For the text-containing cell, return its midpoint in [X, Y] coordinate format. 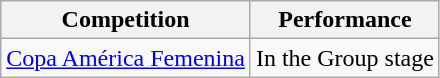
Performance [344, 20]
Copa América Femenina [126, 58]
In the Group stage [344, 58]
Competition [126, 20]
